Capture the cell that displays the provided text and extract its [X, Y] central coordinate. 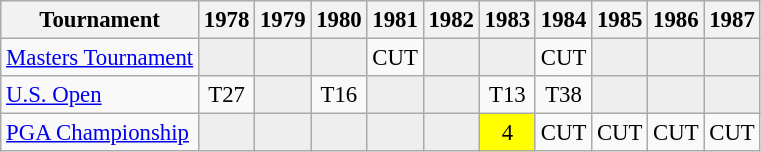
U.S. Open [100, 95]
1978 [227, 20]
1982 [451, 20]
1980 [339, 20]
T38 [563, 95]
1987 [732, 20]
4 [507, 133]
Tournament [100, 20]
PGA Championship [100, 133]
Masters Tournament [100, 58]
T16 [339, 95]
1985 [620, 20]
1981 [395, 20]
1979 [283, 20]
1984 [563, 20]
1986 [676, 20]
T27 [227, 95]
1983 [507, 20]
T13 [507, 95]
